Provide the [x, y] coordinate of the cell's center where the given text is located.  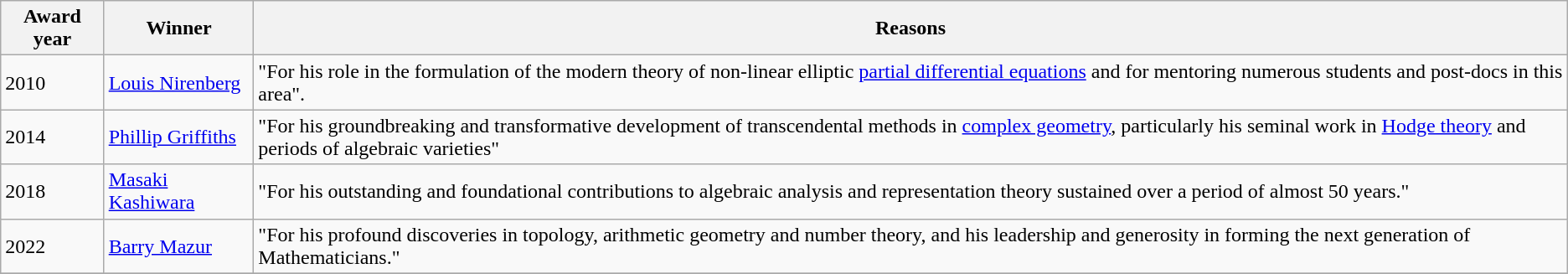
2014 [52, 137]
2010 [52, 82]
Barry Mazur [179, 246]
Winner [179, 28]
Louis Nirenberg [179, 82]
Reasons [910, 28]
2018 [52, 191]
Award year [52, 28]
Phillip Griffiths [179, 137]
2022 [52, 246]
Masaki Kashiwara [179, 191]
"For his outstanding and foundational contributions to algebraic analysis and representation theory sustained over a period of almost 50 years." [910, 191]
